For the text-containing cell, return its midpoint in (x, y) coordinate format. 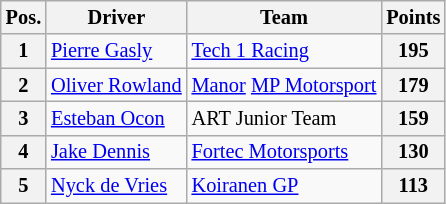
Points (413, 17)
Pierre Gasly (116, 51)
1 (24, 51)
113 (413, 186)
Manor MP Motorsport (284, 85)
ART Junior Team (284, 118)
Tech 1 Racing (284, 51)
Jake Dennis (116, 152)
195 (413, 51)
Koiranen GP (284, 186)
Fortec Motorsports (284, 152)
159 (413, 118)
Nyck de Vries (116, 186)
5 (24, 186)
130 (413, 152)
Esteban Ocon (116, 118)
179 (413, 85)
Driver (116, 17)
Team (284, 17)
3 (24, 118)
Pos. (24, 17)
2 (24, 85)
4 (24, 152)
Oliver Rowland (116, 85)
